Locate the cell with the specified text and output its [x, y] center coordinate. 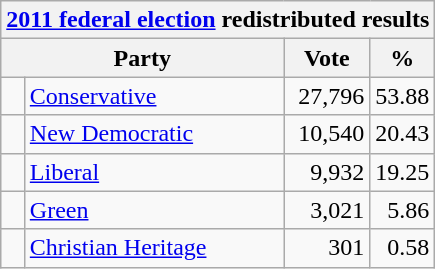
301 [327, 248]
3,021 [327, 210]
New Democratic [154, 134]
2011 federal election redistributed results [218, 20]
9,932 [327, 172]
Vote [327, 58]
53.88 [402, 96]
% [402, 58]
27,796 [327, 96]
19.25 [402, 172]
Green [154, 210]
Christian Heritage [154, 248]
Liberal [154, 172]
20.43 [402, 134]
Conservative [154, 96]
0.58 [402, 248]
5.86 [402, 210]
10,540 [327, 134]
Party [142, 58]
